From the cell containing the given text, extract its center point as (X, Y) coordinate. 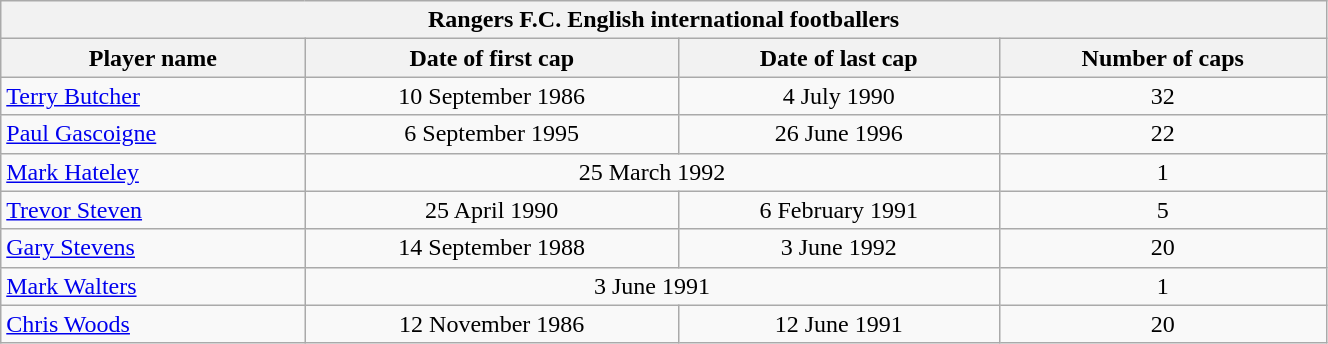
12 June 1991 (838, 324)
25 March 1992 (652, 172)
6 September 1995 (492, 134)
Number of caps (1162, 58)
Trevor Steven (153, 210)
Gary Stevens (153, 248)
Terry Butcher (153, 96)
3 June 1992 (838, 248)
4 July 1990 (838, 96)
22 (1162, 134)
Mark Walters (153, 286)
Date of last cap (838, 58)
12 November 1986 (492, 324)
5 (1162, 210)
32 (1162, 96)
Date of first cap (492, 58)
26 June 1996 (838, 134)
6 February 1991 (838, 210)
Player name (153, 58)
Chris Woods (153, 324)
Paul Gascoigne (153, 134)
10 September 1986 (492, 96)
14 September 1988 (492, 248)
3 June 1991 (652, 286)
Mark Hateley (153, 172)
Rangers F.C. English international footballers (664, 20)
25 April 1990 (492, 210)
